Return [X, Y] of the center of cell containing provided text 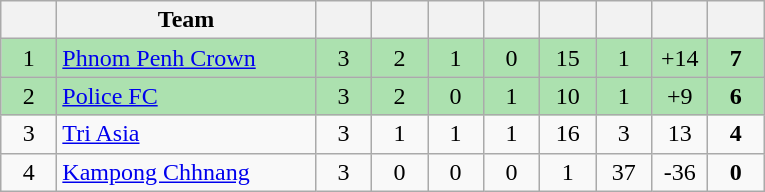
Kampong Chhnang [186, 172]
Phnom Penh Crown [186, 58]
+9 [680, 96]
16 [568, 134]
6 [736, 96]
-36 [680, 172]
15 [568, 58]
Tri Asia [186, 134]
Police FC [186, 96]
10 [568, 96]
Team [186, 20]
7 [736, 58]
37 [624, 172]
+14 [680, 58]
13 [680, 134]
